Pinpoint the cell where the given text exists, returning its [x, y] midpoint coordinate. 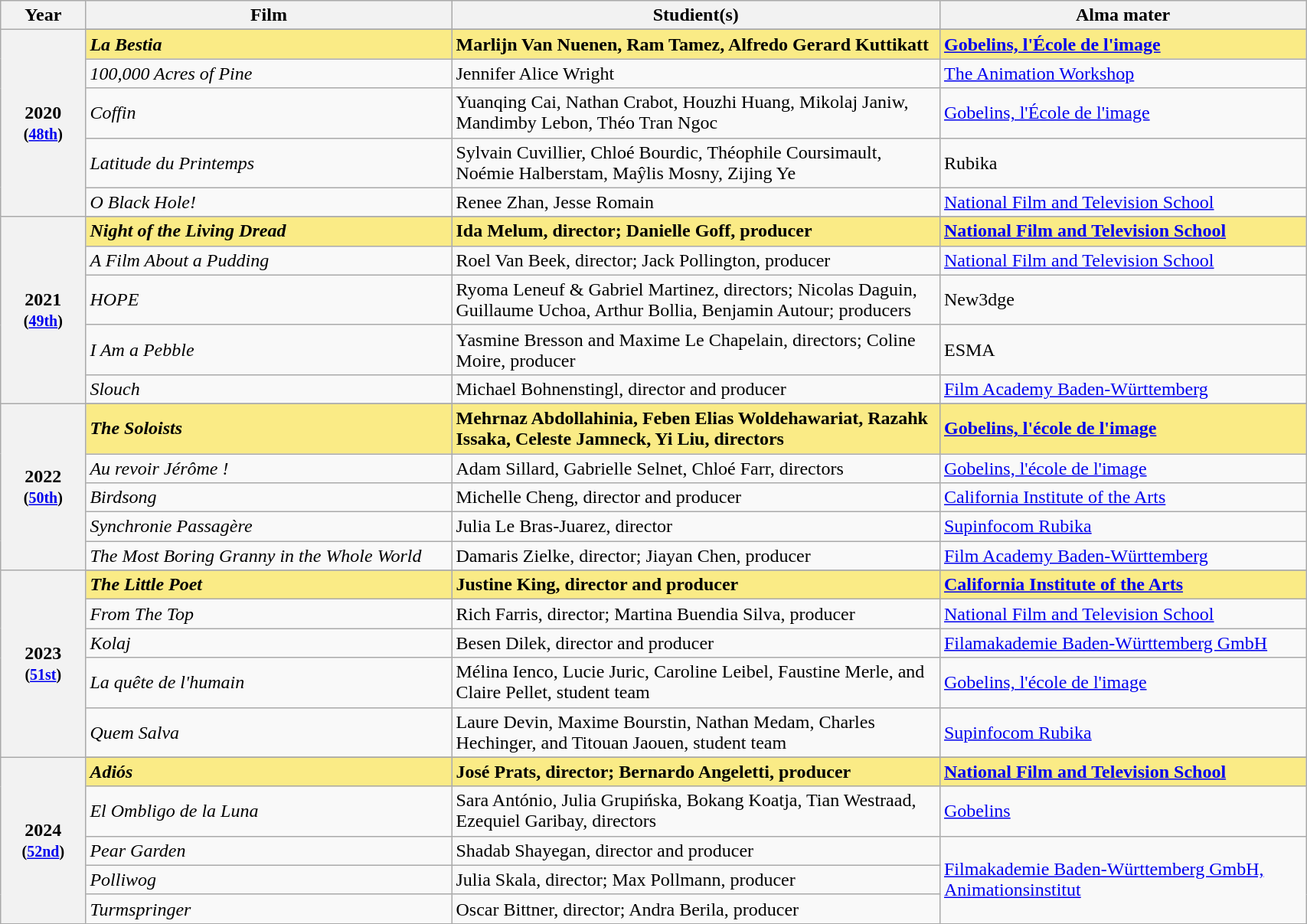
Pear Garden [269, 851]
Mehrnaz Abdollahinia, Feben Elias Woldehawariat, Razahk Issaka, Celeste Jamneck, Yi Liu, directors [696, 429]
Adiós [269, 772]
Yuanqing Cai, Nathan Crabot, Houzhi Huang, Mikolaj Janiw, Mandimby Lebon, Théo Tran Ngoc [696, 113]
2024 (52nd) [43, 841]
A Film About a Pudding [269, 260]
2023 (51st) [43, 664]
Laure Devin, Maxime Bourstin, Nathan Medam, Charles Hechinger, and Titouan Jaouen, student team [696, 732]
Kolaj [269, 643]
Turmspringer [269, 909]
Latitude du Printemps [269, 162]
Justine King, director and producer [696, 585]
Rubika [1122, 162]
Au revoir Jérôme ! [269, 468]
Michael Bohnenstingl, director and producer [696, 389]
HOPE [269, 300]
Marlijn Van Nuenen, Ram Tamez, Alfredo Gerard Kuttikatt [696, 44]
The Soloists [269, 429]
Synchronie Passagère [269, 527]
José Prats, director; Bernardo Angeletti, producer [696, 772]
Gobelins [1122, 811]
Julia Skala, director; Max Pollmann, producer [696, 880]
The Animation Workshop [1122, 73]
Film [269, 15]
Studient(s) [696, 15]
Polliwog [269, 880]
El Ombligo de la Luna [269, 811]
Birdsong [269, 498]
Year [43, 15]
Alma mater [1122, 15]
New3dge [1122, 300]
Damaris Zielke, director; Jiayan Chen, producer [696, 556]
Mélina Ienco, Lucie Juric, Caroline Leibel, Faustine Merle, and Claire Pellet, student team [696, 683]
2021 (49th) [43, 310]
Ryoma Leneuf & Gabriel Martinez, directors; Nicolas Daguin, Guillaume Uchoa, Arthur Bollia, Benjamin Autour; producers [696, 300]
The Little Poet [269, 585]
Filmakademie Baden-Württemberg GmbH, Animationsinstitut [1122, 880]
I Am a Pebble [269, 349]
Quem Salva [269, 732]
Yasmine Bresson and Maxime Le Chapelain, directors; Coline Moire, producer [696, 349]
Slouch [269, 389]
Oscar Bittner, director; Andra Berila, producer [696, 909]
ESMA [1122, 349]
Ida Melum, director; Danielle Goff, producer [696, 231]
Shadab Shayegan, director and producer [696, 851]
Night of the Living Dread [269, 231]
Rich Farris, director; Martina Buendia Silva, producer [696, 614]
La Bestia [269, 44]
The Most Boring Granny in the Whole World [269, 556]
From The Top [269, 614]
Jennifer Alice Wright [696, 73]
Besen Dilek, director and producer [696, 643]
Coffin [269, 113]
O Black Hole! [269, 202]
Roel Van Beek, director; Jack Pollington, producer [696, 260]
Sara António, Julia Grupińska, Bokang Koatja, Tian Westraad, Ezequiel Garibay, directors [696, 811]
La quête de l'humain [269, 683]
Sylvain Cuvillier, Chloé Bourdic, Théophile Coursimault, Noémie Halberstam, Maŷlis Mosny, Zijing Ye [696, 162]
Renee Zhan, Jesse Romain [696, 202]
Filamakademie Baden-Württemberg GmbH [1122, 643]
Michelle Cheng, director and producer [696, 498]
100,000 Acres of Pine [269, 73]
2020 (48th) [43, 123]
2022 (50th) [43, 487]
Julia Le Bras-Juarez, director [696, 527]
Adam Sillard, Gabrielle Selnet, Chloé Farr, directors [696, 468]
